Return (X, Y) of the center of cell containing provided text 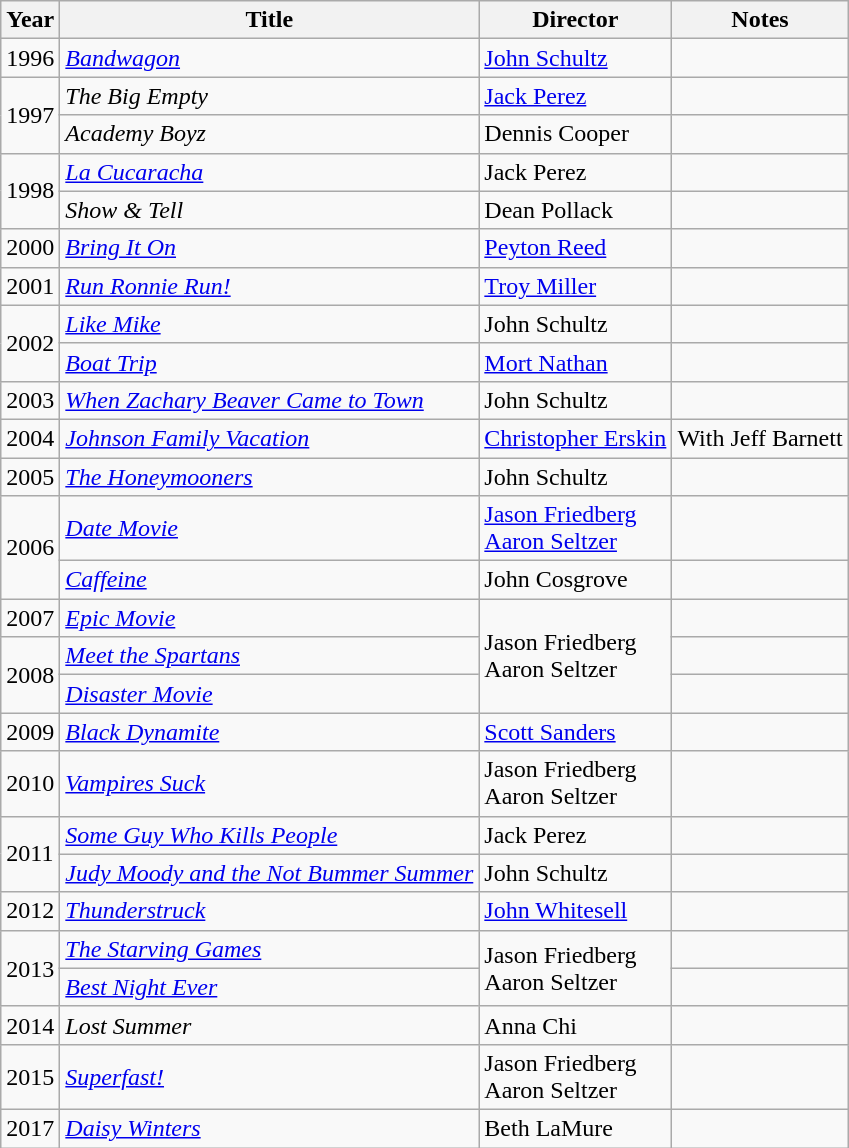
The Starving Games (270, 949)
2011 (30, 854)
Director (576, 20)
Thunderstruck (270, 911)
2002 (30, 343)
La Cucaracha (270, 172)
Notes (760, 20)
John Cosgrove (576, 580)
Meet the Spartans (270, 656)
Beth LaMure (576, 1128)
Christopher Erskin (576, 438)
Some Guy Who Kills People (270, 835)
Academy Boyz (270, 134)
Peyton Reed (576, 248)
Best Night Ever (270, 987)
Anna Chi (576, 1025)
Troy Miller (576, 286)
Disaster Movie (270, 694)
2007 (30, 618)
Vampires Suck (270, 784)
Superfast! (270, 1076)
Lost Summer (270, 1025)
2014 (30, 1025)
Bandwagon (270, 58)
2005 (30, 477)
Scott Sanders (576, 732)
2017 (30, 1128)
With Jeff Barnett (760, 438)
Run Ronnie Run! (270, 286)
Daisy Winters (270, 1128)
Year (30, 20)
1997 (30, 115)
Dennis Cooper (576, 134)
Epic Movie (270, 618)
2006 (30, 548)
The Big Empty (270, 96)
2009 (30, 732)
2001 (30, 286)
2000 (30, 248)
Show & Tell (270, 210)
Boat Trip (270, 362)
2008 (30, 675)
Dean Pollack (576, 210)
Johnson Family Vacation (270, 438)
Like Mike (270, 324)
2015 (30, 1076)
2012 (30, 911)
When Zachary Beaver Came to Town (270, 400)
Caffeine (270, 580)
2004 (30, 438)
The Honeymooners (270, 477)
2013 (30, 968)
2010 (30, 784)
Judy Moody and the Not Bummer Summer (270, 873)
Black Dynamite (270, 732)
Date Movie (270, 528)
1998 (30, 191)
Bring It On (270, 248)
2003 (30, 400)
Mort Nathan (576, 362)
John Whitesell (576, 911)
Title (270, 20)
1996 (30, 58)
